Output the (x, y) coordinate of the center of the cell containing the given text.  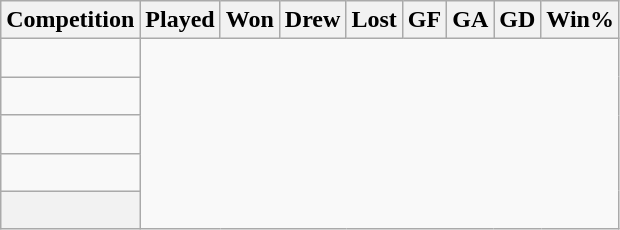
Won (250, 20)
GF (424, 20)
Lost (374, 20)
Win% (580, 20)
Competition (70, 20)
Played (180, 20)
GD (518, 20)
GA (470, 20)
Drew (312, 20)
